Find where the given text appears and provide that cell's center as [X, Y] coordinate. 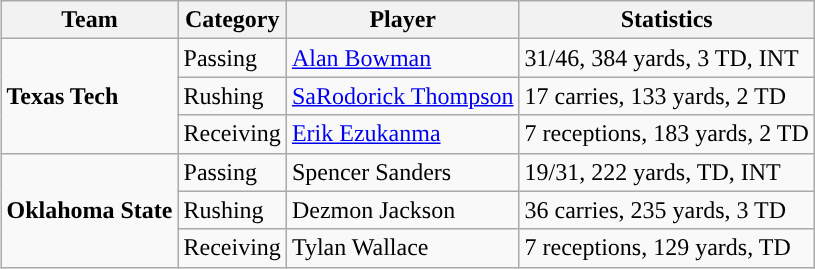
Team [90, 20]
SaRodorick Thompson [402, 96]
7 receptions, 129 yards, TD [666, 248]
Oklahoma State [90, 210]
Dezmon Jackson [402, 210]
36 carries, 235 yards, 3 TD [666, 210]
31/46, 384 yards, 3 TD, INT [666, 58]
Texas Tech [90, 96]
7 receptions, 183 yards, 2 TD [666, 134]
Erik Ezukanma [402, 134]
Statistics [666, 20]
Tylan Wallace [402, 248]
Spencer Sanders [402, 172]
17 carries, 133 yards, 2 TD [666, 96]
Alan Bowman [402, 58]
Player [402, 20]
Category [232, 20]
19/31, 222 yards, TD, INT [666, 172]
